Return the (x, y) coordinate for the center point of the cell that contains the specified text.  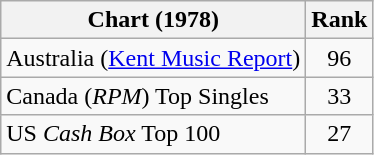
Canada (RPM) Top Singles (154, 96)
Australia (Kent Music Report) (154, 58)
Rank (340, 20)
96 (340, 58)
33 (340, 96)
US Cash Box Top 100 (154, 134)
27 (340, 134)
Chart (1978) (154, 20)
